For the text-containing cell, return its midpoint in (x, y) coordinate format. 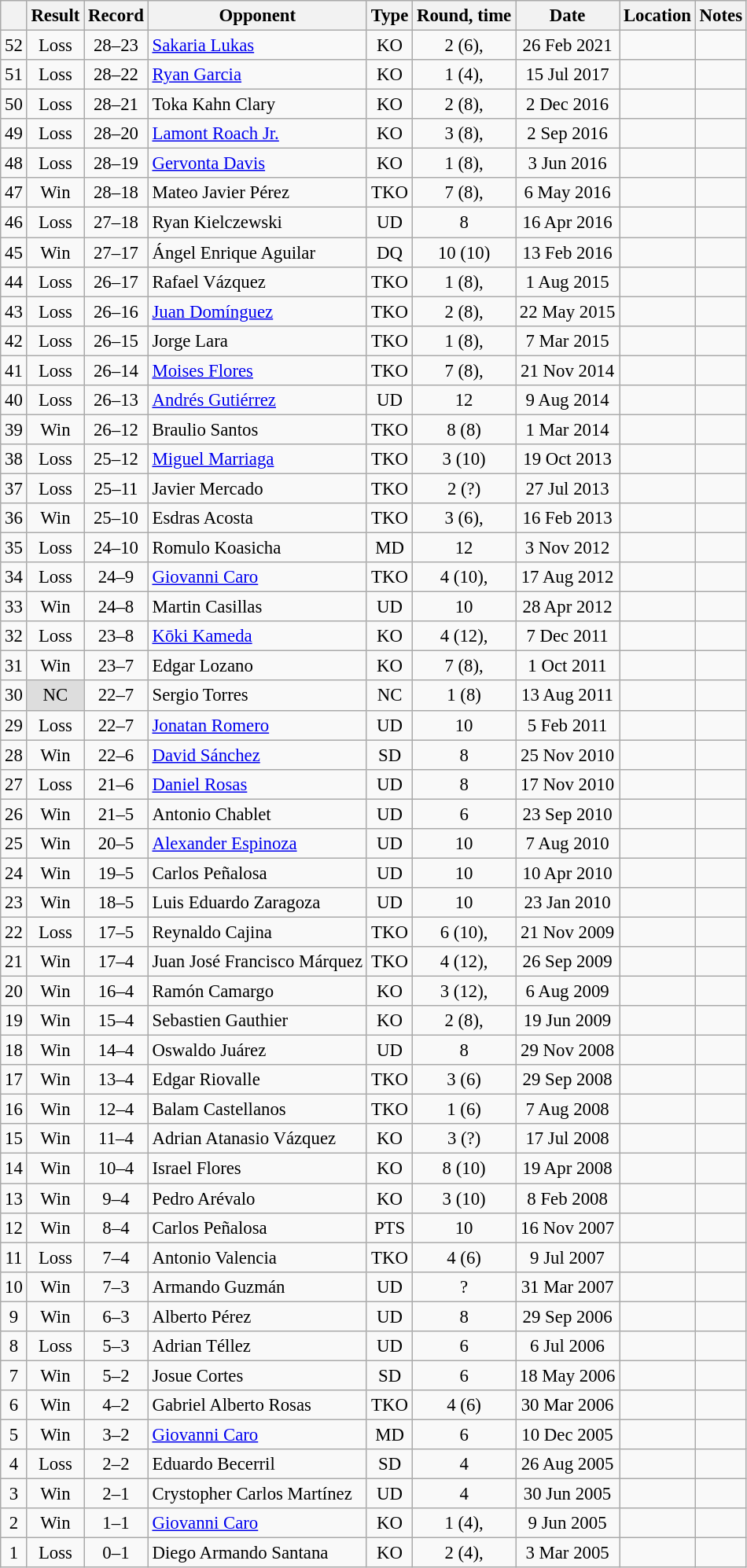
Edgar Riovalle (257, 1080)
26 Feb 2021 (568, 46)
Gabriel Alberto Rosas (257, 1405)
27–18 (116, 223)
16–4 (116, 992)
Armando Guzmán (257, 1286)
6–3 (116, 1316)
6 May 2016 (568, 193)
DQ (389, 252)
3 Jun 2016 (568, 164)
45 (14, 252)
50 (14, 105)
Alexander Espinoza (257, 844)
7–4 (116, 1257)
23–7 (116, 666)
Rafael Vázquez (257, 282)
37 (14, 488)
7 Aug 2008 (568, 1110)
? (464, 1286)
29 (14, 725)
4–2 (116, 1405)
9 Jul 2007 (568, 1257)
14 (14, 1169)
Sergio Torres (257, 696)
25 Nov 2010 (568, 755)
Edgar Lozano (257, 666)
Opponent (257, 16)
Martin Casillas (257, 607)
Balam Castellanos (257, 1110)
26 Aug 2005 (568, 1464)
Reynaldo Cajina (257, 932)
28–20 (116, 134)
47 (14, 193)
35 (14, 548)
16 (14, 1110)
8 (10) (464, 1169)
David Sánchez (257, 755)
30 Mar 2006 (568, 1405)
23 Jan 2010 (568, 903)
Miguel Marriaga (257, 459)
30 (14, 696)
2 Dec 2016 (568, 105)
5 Feb 2011 (568, 725)
20–5 (116, 844)
1 (6) (464, 1110)
28–23 (116, 46)
10 Apr 2010 (568, 873)
28–19 (116, 164)
3 (6), (464, 518)
Kōki Kameda (257, 636)
Josue Cortes (257, 1375)
2 (14, 1523)
Crystopher Carlos Martínez (257, 1494)
17 Nov 2010 (568, 784)
Mateo Javier Pérez (257, 193)
Type (389, 16)
25 (14, 844)
Adrian Téllez (257, 1346)
2 (4), (464, 1553)
22–6 (116, 755)
1 Oct 2011 (568, 666)
0–1 (116, 1553)
Antonio Chablet (257, 814)
30 Jun 2005 (568, 1494)
52 (14, 46)
28–21 (116, 105)
51 (14, 75)
13 Aug 2011 (568, 696)
9 (14, 1316)
Adrian Atanasio Vázquez (257, 1139)
36 (14, 518)
21 (14, 962)
38 (14, 459)
Alberto Pérez (257, 1316)
23 Sep 2010 (568, 814)
6 (10), (464, 932)
28–22 (116, 75)
39 (14, 429)
Location (657, 16)
44 (14, 282)
9 Aug 2014 (568, 400)
17 (14, 1080)
13–4 (116, 1080)
Notes (720, 16)
Sakaria Lukas (257, 46)
8 Feb 2008 (568, 1198)
19 (14, 1021)
49 (14, 134)
Juan José Francisco Márquez (257, 962)
Diego Armando Santana (257, 1553)
29 Sep 2006 (568, 1316)
Esdras Acosta (257, 518)
2–1 (116, 1494)
3 (?) (464, 1139)
26–12 (116, 429)
Juan Domínguez (257, 311)
11–4 (116, 1139)
Eduardo Becerril (257, 1464)
28 (14, 755)
1 (8) (464, 696)
7 Dec 2011 (568, 636)
5–2 (116, 1375)
1 Mar 2014 (568, 429)
Record (116, 16)
10 (10) (464, 252)
25–11 (116, 488)
1 Aug 2015 (568, 282)
1–1 (116, 1523)
27 (14, 784)
17–4 (116, 962)
26–17 (116, 282)
3–2 (116, 1434)
27–17 (116, 252)
16 Apr 2016 (568, 223)
18–5 (116, 903)
15–4 (116, 1021)
7 Aug 2010 (568, 844)
11 (14, 1257)
Gervonta Davis (257, 164)
7–3 (116, 1286)
2 (6), (464, 46)
24–8 (116, 607)
Sebastien Gauthier (257, 1021)
Jonatan Romero (257, 725)
Jorge Lara (257, 340)
Round, time (464, 16)
Romulo Koasicha (257, 548)
Ramón Camargo (257, 992)
Ryan Garcia (257, 75)
Javier Mercado (257, 488)
41 (14, 370)
20 (14, 992)
4 (10), (464, 577)
7 Mar 2015 (568, 340)
19 Jun 2009 (568, 1021)
Ryan Kielczewski (257, 223)
7 (14, 1375)
28 Apr 2012 (568, 607)
2 (?) (464, 488)
21–5 (116, 814)
31 Mar 2007 (568, 1286)
5 (14, 1434)
23 (14, 903)
21–6 (116, 784)
13 Feb 2016 (568, 252)
Daniel Rosas (257, 784)
Lamont Roach Jr. (257, 134)
6 Jul 2006 (568, 1346)
23–8 (116, 636)
31 (14, 666)
9 Jun 2005 (568, 1523)
1 (14, 1553)
33 (14, 607)
3 Nov 2012 (568, 548)
Oswaldo Juárez (257, 1051)
Andrés Gutiérrez (257, 400)
17 Jul 2008 (568, 1139)
26–13 (116, 400)
26 Sep 2009 (568, 962)
10 Dec 2005 (568, 1434)
27 Jul 2013 (568, 488)
3 (14, 1494)
26–15 (116, 340)
3 (12), (464, 992)
Date (568, 16)
3 Mar 2005 (568, 1553)
10–4 (116, 1169)
Ángel Enrique Aguilar (257, 252)
40 (14, 400)
15 Jul 2017 (568, 75)
24–9 (116, 577)
17–5 (116, 932)
3 (6) (464, 1080)
Antonio Valencia (257, 1257)
18 May 2006 (568, 1375)
28–18 (116, 193)
6 Aug 2009 (568, 992)
21 Nov 2009 (568, 932)
24–10 (116, 548)
Toka Kahn Clary (257, 105)
8–4 (116, 1228)
46 (14, 223)
8 (8) (464, 429)
19 Oct 2013 (568, 459)
Israel Flores (257, 1169)
5–3 (116, 1346)
18 (14, 1051)
32 (14, 636)
34 (14, 577)
16 Feb 2013 (568, 518)
17 Aug 2012 (568, 577)
22 May 2015 (568, 311)
42 (14, 340)
2 Sep 2016 (568, 134)
14–4 (116, 1051)
26 (14, 814)
Result (55, 16)
Moises Flores (257, 370)
Pedro Arévalo (257, 1198)
15 (14, 1139)
Braulio Santos (257, 429)
3 (8), (464, 134)
9–4 (116, 1198)
22 (14, 932)
21 Nov 2014 (568, 370)
13 (14, 1198)
Luis Eduardo Zaragoza (257, 903)
26–14 (116, 370)
26–16 (116, 311)
19 Apr 2008 (568, 1169)
43 (14, 311)
25–12 (116, 459)
29 Sep 2008 (568, 1080)
12–4 (116, 1110)
PTS (389, 1228)
16 Nov 2007 (568, 1228)
19–5 (116, 873)
48 (14, 164)
24 (14, 873)
29 Nov 2008 (568, 1051)
2–2 (116, 1464)
25–10 (116, 518)
